Provide the [x, y] coordinate of the cell's center where the given text is located.  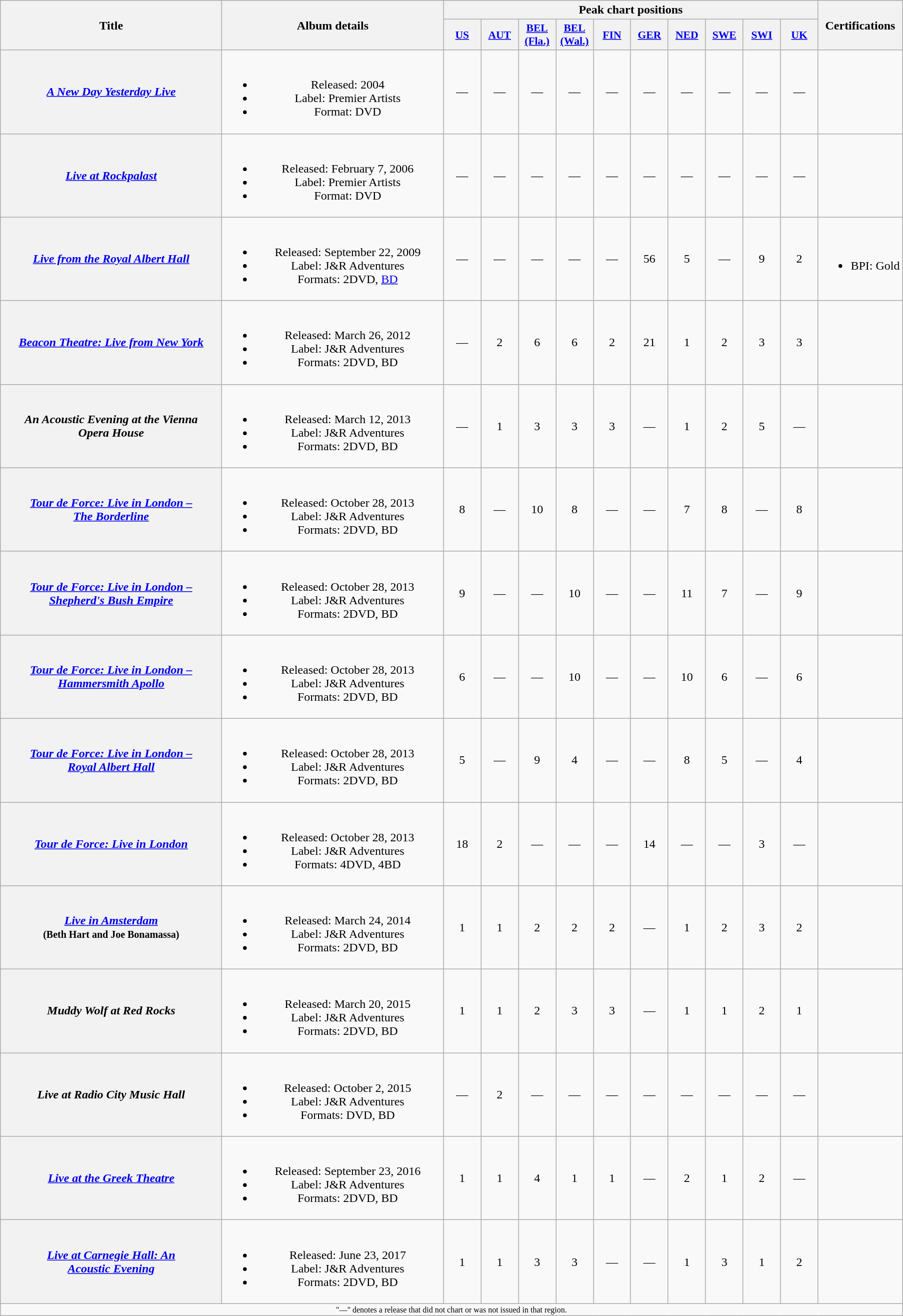
14 [649, 844]
UK [799, 35]
Live at Radio City Music Hall [111, 1094]
GER [649, 35]
Released: February 7, 2006Label: Premier ArtistsFormat: DVD [333, 175]
Released: October 2, 2015Label: J&R AdventuresFormats: DVD, BD [333, 1094]
Title [111, 25]
AUT [500, 35]
Released: March 12, 2013Label: J&R AdventuresFormats: 2DVD, BD [333, 426]
Live at Carnegie Hall: AnAcoustic Evening [111, 1261]
SWE [724, 35]
Tour de Force: Live in London –Royal Albert Hall [111, 760]
Live in Amsterdam(Beth Hart and Joe Bonamassa) [111, 927]
Released: September 22, 2009Label: J&R AdventuresFormats: 2DVD, BD [333, 259]
FIN [612, 35]
"—" denotes a release that did not chart or was not issued in that region. [451, 1309]
Live from the Royal Albert Hall [111, 259]
Certifications [860, 25]
Peak chart positions [631, 10]
18 [462, 844]
NED [687, 35]
BPI: Gold [860, 259]
US [462, 35]
Album details [333, 25]
Released: September 23, 2016Label: J&R AdventuresFormats: 2DVD, BD [333, 1178]
Released: October 28, 2013Label: J&R AdventuresFormats: 4DVD, 4BD [333, 844]
56 [649, 259]
Released: June 23, 2017Label: J&R AdventuresFormats: 2DVD, BD [333, 1261]
Muddy Wolf at Red Rocks [111, 1011]
BEL(Fla.) [537, 35]
Tour de Force: Live in London [111, 844]
Released: March 24, 2014Label: J&R AdventuresFormats: 2DVD, BD [333, 927]
Live at the Greek Theatre [111, 1178]
BEL(Wal.) [575, 35]
Tour de Force: Live in London –Shepherd's Bush Empire [111, 593]
An Acoustic Evening at the ViennaOpera House [111, 426]
21 [649, 342]
A New Day Yesterday Live [111, 92]
Beacon Theatre: Live from New York [111, 342]
11 [687, 593]
SWI [762, 35]
Tour de Force: Live in London –Hammersmith Apollo [111, 676]
Released: March 20, 2015Label: J&R AdventuresFormats: 2DVD, BD [333, 1011]
Live at Rockpalast [111, 175]
Released: March 26, 2012Label: J&R AdventuresFormats: 2DVD, BD [333, 342]
Tour de Force: Live in London –The Borderline [111, 509]
Released: 2004Label: Premier ArtistsFormat: DVD [333, 92]
